Capture the cell that displays the provided text and extract its (x, y) central coordinate. 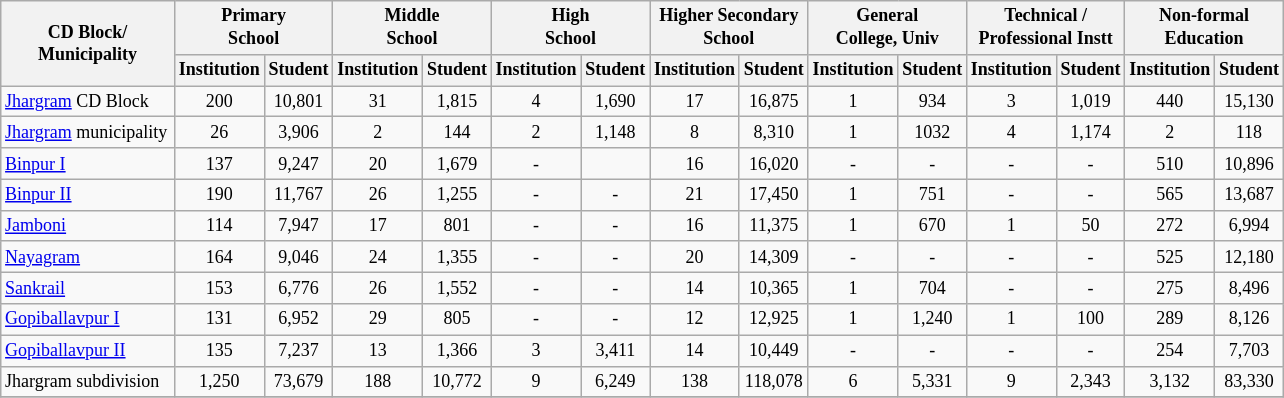
1,019 (1090, 102)
275 (1170, 288)
6,776 (298, 288)
16,875 (774, 102)
7,703 (1250, 350)
PrimarySchool (253, 28)
114 (219, 226)
7,237 (298, 350)
8,496 (1250, 288)
1032 (932, 132)
73,679 (298, 382)
Jhargram subdivision (88, 382)
24 (378, 256)
525 (1170, 256)
190 (219, 194)
13,687 (1250, 194)
801 (458, 226)
Jhargram municipality (88, 132)
137 (219, 164)
6,249 (616, 382)
6 (853, 382)
138 (695, 382)
Non-formalEducation (1204, 28)
15,130 (1250, 102)
6,994 (1250, 226)
Jhargram CD Block (88, 102)
188 (378, 382)
153 (219, 288)
Technical /Professional Instt (1045, 28)
144 (458, 132)
1,240 (932, 320)
1,366 (458, 350)
50 (1090, 226)
10,772 (458, 382)
CD Block/ Municipality (88, 44)
8 (695, 132)
118 (1250, 132)
440 (1170, 102)
29 (378, 320)
1,815 (458, 102)
135 (219, 350)
9,247 (298, 164)
21 (695, 194)
2,343 (1090, 382)
3,411 (616, 350)
3,132 (1170, 382)
31 (378, 102)
Gopiballavpur I (88, 320)
6,952 (298, 320)
118,078 (774, 382)
164 (219, 256)
1,355 (458, 256)
510 (1170, 164)
1,679 (458, 164)
Higher SecondarySchool (729, 28)
8,310 (774, 132)
12 (695, 320)
670 (932, 226)
GeneralCollege, Univ (887, 28)
10,365 (774, 288)
805 (458, 320)
11,767 (298, 194)
1,250 (219, 382)
9,046 (298, 256)
Gopiballavpur II (88, 350)
704 (932, 288)
Binpur I (88, 164)
83,330 (1250, 382)
Jamboni (88, 226)
14,309 (774, 256)
10,896 (1250, 164)
MiddleSchool (412, 28)
13 (378, 350)
3,906 (298, 132)
751 (932, 194)
934 (932, 102)
12,925 (774, 320)
Binpur II (88, 194)
1,690 (616, 102)
1,552 (458, 288)
1,148 (616, 132)
565 (1170, 194)
16,020 (774, 164)
131 (219, 320)
Nayagram (88, 256)
200 (219, 102)
289 (1170, 320)
7,947 (298, 226)
1,174 (1090, 132)
1,255 (458, 194)
100 (1090, 320)
10,801 (298, 102)
5,331 (932, 382)
Sankrail (88, 288)
10,449 (774, 350)
17,450 (774, 194)
HighSchool (570, 28)
254 (1170, 350)
11,375 (774, 226)
272 (1170, 226)
12,180 (1250, 256)
8,126 (1250, 320)
